Pinpoint the cell where the given text exists, returning its (x, y) midpoint coordinate. 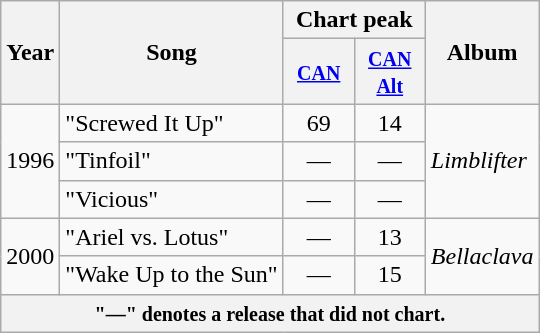
Year (30, 52)
Limblifter (482, 161)
"—" denotes a release that did not chart. (270, 313)
69 (318, 123)
Chart peak (354, 20)
1996 (30, 161)
Song (172, 52)
"Tinfoil" (172, 161)
"Ariel vs. Lotus" (172, 237)
Album (482, 52)
2000 (30, 256)
CAN (318, 72)
"Wake Up to the Sun" (172, 275)
14 (390, 123)
"Vicious" (172, 199)
Bellaclava (482, 256)
CANAlt (390, 72)
"Screwed It Up" (172, 123)
13 (390, 237)
15 (390, 275)
